Capture the cell that displays the provided text and extract its (X, Y) central coordinate. 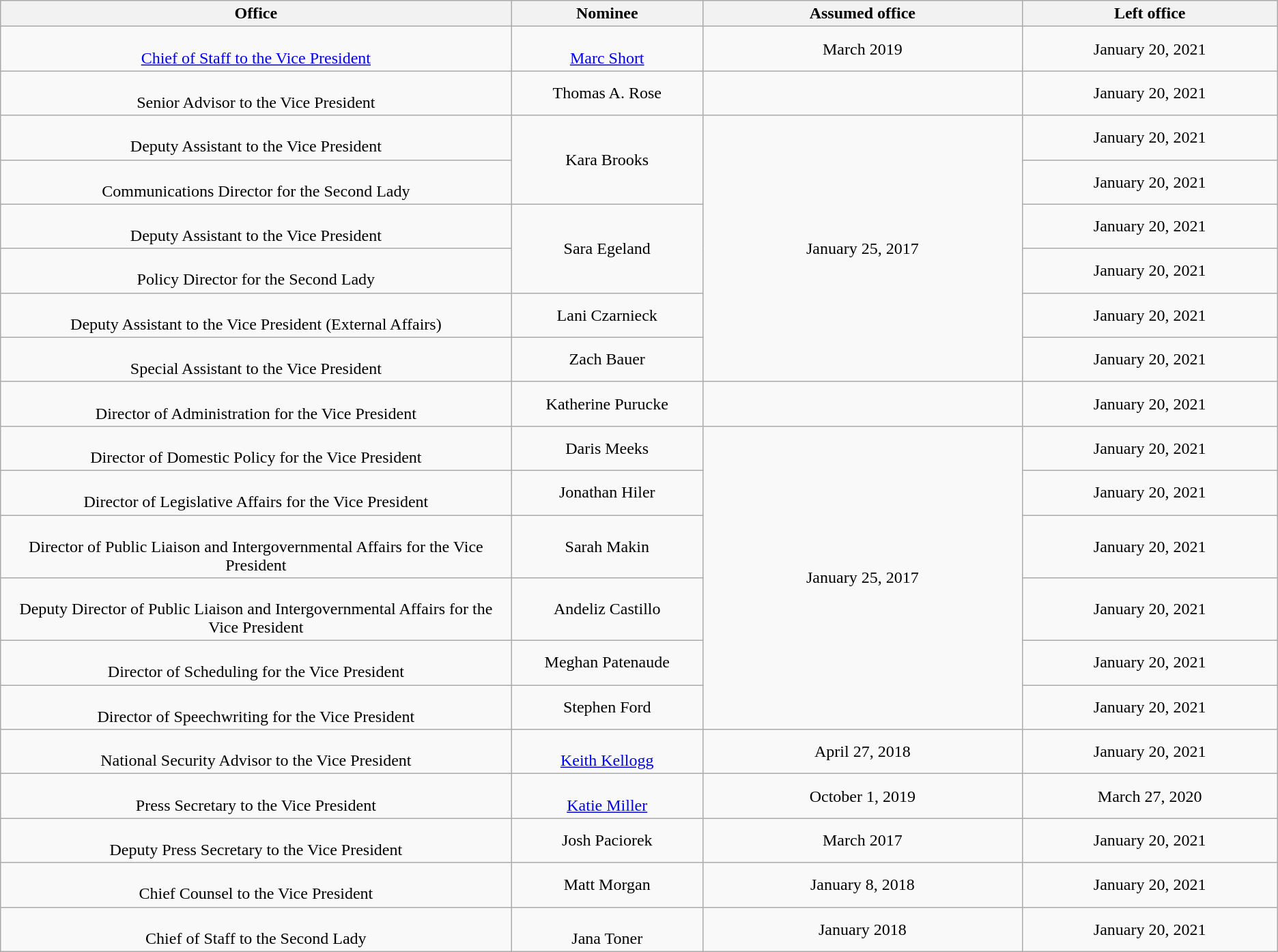
Kara Brooks (608, 160)
Keith Kellogg (608, 752)
Thomas A. Rose (608, 93)
Director of Domestic Policy for the Vice President (256, 448)
Director of Administration for the Vice President (256, 404)
January 2018 (863, 929)
Jana Toner (608, 929)
Josh Paciorek (608, 841)
Katherine Purucke (608, 404)
Nominee (608, 14)
Marc Short (608, 49)
Communications Director for the Second Lady (256, 182)
Deputy Press Secretary to the Vice President (256, 841)
Director of Public Liaison and Intergovernmental Affairs for the Vice President (256, 546)
Sara Egeland (608, 248)
March 2017 (863, 841)
Zach Bauer (608, 359)
Deputy Director of Public Liaison and Intergovernmental Affairs for the Vice President (256, 609)
Director of Legislative Affairs for the Vice President (256, 493)
Meghan Patenaude (608, 663)
Assumed office (863, 14)
Director of Speechwriting for the Vice President (256, 707)
March 2019 (863, 49)
Sarah Makin (608, 546)
January 8, 2018 (863, 884)
Andeliz Castillo (608, 609)
October 1, 2019 (863, 796)
April 27, 2018 (863, 752)
Chief of Staff to the Second Lady (256, 929)
Left office (1150, 14)
Senior Advisor to the Vice President (256, 93)
Jonathan Hiler (608, 493)
Deputy Assistant to the Vice President (External Affairs) (256, 315)
Director of Scheduling for the Vice President (256, 663)
National Security Advisor to the Vice President (256, 752)
Lani Czarnieck (608, 315)
March 27, 2020 (1150, 796)
Special Assistant to the Vice President (256, 359)
Stephen Ford (608, 707)
Office (256, 14)
Press Secretary to the Vice President (256, 796)
Policy Director for the Second Lady (256, 270)
Daris Meeks (608, 448)
Matt Morgan (608, 884)
Katie Miller (608, 796)
Chief of Staff to the Vice President (256, 49)
Chief Counsel to the Vice President (256, 884)
